Scan for the cell matching the given text and deliver its (x, y) coordinate at center. 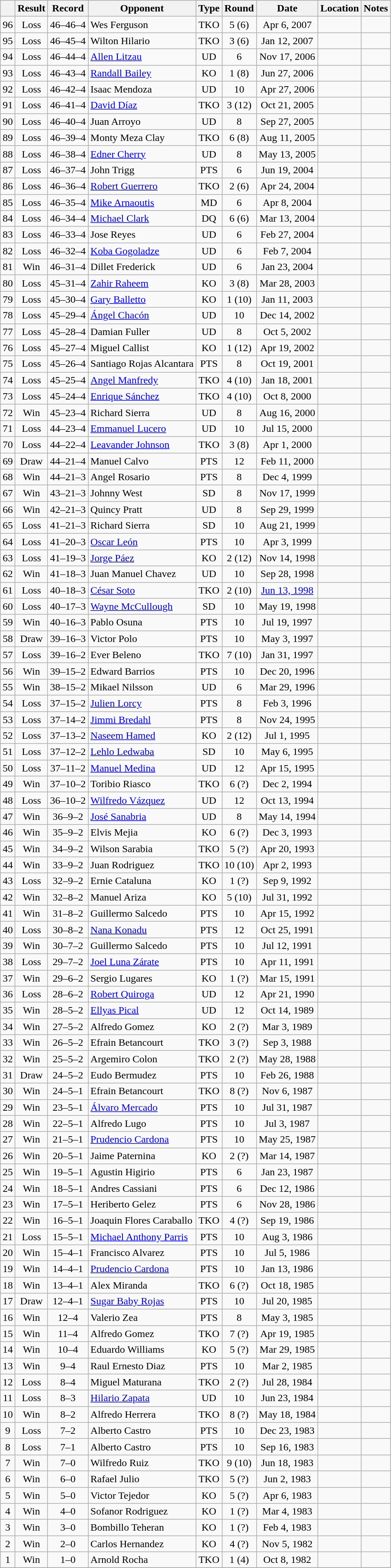
20–5–1 (68, 1156)
May 28, 1988 (287, 1059)
Eudo Bermudez (142, 1075)
25 (8, 1172)
Gary Balletto (142, 299)
Lehlo Ledwaba (142, 752)
Mar 13, 2004 (287, 219)
53 (8, 720)
Leavander Johnson (142, 445)
Apr 3, 1999 (287, 542)
62 (8, 574)
41–18–3 (68, 574)
15–5–1 (68, 1237)
73 (8, 396)
Edward Barrios (142, 671)
36 (8, 994)
1 (8, 1560)
Jul 1, 1995 (287, 736)
Dec 12, 1986 (287, 1188)
13–4–1 (68, 1285)
Type (209, 8)
46–46–4 (68, 25)
Pablo Osuna (142, 622)
Apr 15, 1995 (287, 768)
45–31–4 (68, 283)
Nov 14, 1998 (287, 558)
Naseem Hamed (142, 736)
33–9–2 (68, 865)
Juan Manuel Chavez (142, 574)
67 (8, 493)
39–15–2 (68, 671)
David Díaz (142, 105)
Mikael Nilsson (142, 687)
11–4 (68, 1334)
Jun 19, 2004 (287, 170)
Carlos Hernandez (142, 1544)
Oct 14, 1989 (287, 1011)
84 (8, 219)
Dec 23, 1983 (287, 1430)
48 (8, 800)
Jul 31, 1987 (287, 1107)
28–5–2 (68, 1011)
4 (8, 1512)
Allen Litzau (142, 57)
May 14, 1994 (287, 816)
34 (8, 1027)
1 (8) (239, 73)
Miguel Callist (142, 348)
94 (8, 57)
26–5–2 (68, 1043)
46–41–4 (68, 105)
Mike Arnaoutis (142, 203)
Jul 5, 1986 (287, 1253)
42 (8, 897)
Ever Beleno (142, 655)
Record (68, 8)
35–9–2 (68, 833)
45–28–4 (68, 332)
39–16–3 (68, 639)
17 (8, 1301)
17–5–1 (68, 1204)
5 (8, 1495)
Apr 6, 2007 (287, 25)
Nov 6, 1987 (287, 1091)
7 (8, 1463)
Victor Tejedor (142, 1495)
Mar 14, 1987 (287, 1156)
Jan 18, 2001 (287, 380)
35 (8, 1011)
24–5–2 (68, 1075)
37–11–2 (68, 768)
DQ (209, 219)
Jul 12, 1991 (287, 946)
Juan Rodriguez (142, 865)
Manuel Calvo (142, 461)
Jimmi Bredahl (142, 720)
Apr 2, 1993 (287, 865)
Feb 3, 1996 (287, 703)
46–33–4 (68, 235)
Oct 8, 1982 (287, 1560)
89 (8, 138)
81 (8, 267)
Johnny West (142, 493)
88 (8, 154)
24 (8, 1188)
5 (10) (239, 897)
Miguel Maturana (142, 1382)
14 (8, 1350)
86 (8, 186)
10 (10) (239, 865)
Robert Guerrero (142, 186)
May 25, 1987 (287, 1140)
13 (8, 1366)
Apr 21, 1990 (287, 994)
Sep 27, 2005 (287, 121)
16–5–1 (68, 1220)
9 (10) (239, 1463)
31–8–2 (68, 913)
37–14–2 (68, 720)
78 (8, 315)
Jun 13, 1998 (287, 590)
15–4–1 (68, 1253)
Sofanor Rodriguez (142, 1512)
Joaquin Flores Caraballo (142, 1220)
63 (8, 558)
Dec 20, 1996 (287, 671)
45–27–4 (68, 348)
46–38–4 (68, 154)
Manuel Ariza (142, 897)
May 3, 1985 (287, 1317)
Apr 27, 2006 (287, 89)
Aug 11, 2005 (287, 138)
Sugar Baby Rojas (142, 1301)
46–40–4 (68, 121)
Result (31, 8)
Wilfredo Vázquez (142, 800)
Aug 21, 1999 (287, 526)
Rafael Julio (142, 1479)
12–4 (68, 1317)
Agustin Higirio (142, 1172)
7 (?) (239, 1334)
Sergio Lugares (142, 978)
3 (6) (239, 41)
1–0 (68, 1560)
Oct 19, 2001 (287, 364)
4–0 (68, 1512)
Hilario Zapata (142, 1398)
50 (8, 768)
36–9–2 (68, 816)
5 (6) (239, 25)
Oct 18, 1985 (287, 1285)
Mar 4, 1983 (287, 1512)
18–5–1 (68, 1188)
68 (8, 477)
28 (8, 1123)
46–31–4 (68, 267)
Sep 9, 1992 (287, 881)
41–20–3 (68, 542)
Wilfredo Ruiz (142, 1463)
5–0 (68, 1495)
May 3, 1997 (287, 639)
25–5–2 (68, 1059)
85 (8, 203)
60 (8, 606)
Wilson Sarabia (142, 849)
46–34–4 (68, 219)
44–23–4 (68, 428)
46–37–4 (68, 170)
Wes Ferguson (142, 25)
Emmanuel Lucero (142, 428)
3–0 (68, 1528)
Opponent (142, 8)
7–1 (68, 1447)
29 (8, 1107)
83 (8, 235)
Dec 2, 1994 (287, 784)
Nov 17, 1999 (287, 493)
Feb 4, 1983 (287, 1528)
20 (8, 1253)
May 18, 1984 (287, 1414)
8–4 (68, 1382)
23 (8, 1204)
Jorge Páez (142, 558)
37–15–2 (68, 703)
15 (8, 1334)
Apr 8, 2004 (287, 203)
Apr 1, 2000 (287, 445)
Enrique Sánchez (142, 396)
Nov 28, 1986 (287, 1204)
José Sanabria (142, 816)
Oscar León (142, 542)
César Soto (142, 590)
Argemiro Colon (142, 1059)
Jan 12, 2007 (287, 41)
44 (8, 865)
30 (8, 1091)
Angel Rosario (142, 477)
96 (8, 25)
46–39–4 (68, 138)
80 (8, 283)
Jan 23, 1987 (287, 1172)
40 (8, 929)
Edner Cherry (142, 154)
41–21–3 (68, 526)
45–30–4 (68, 299)
46–44–4 (68, 57)
Dec 3, 1993 (287, 833)
55 (8, 687)
27 (8, 1140)
Santiago Rojas Alcantara (142, 364)
33 (8, 1043)
92 (8, 89)
Apr 24, 2004 (287, 186)
43–21–3 (68, 493)
Andres Cassiani (142, 1188)
37–13–2 (68, 736)
Feb 7, 2004 (287, 251)
46–36–4 (68, 186)
Oct 13, 1994 (287, 800)
46–35–4 (68, 203)
22 (8, 1220)
Apr 20, 1993 (287, 849)
Jul 28, 1984 (287, 1382)
Zahir Raheem (142, 283)
54 (8, 703)
Alfredo Herrera (142, 1414)
Robert Quiroga (142, 994)
Damian Fuller (142, 332)
Ellyas Pical (142, 1011)
72 (8, 412)
Nov 24, 1995 (287, 720)
74 (8, 380)
79 (8, 299)
11 (8, 1398)
82 (8, 251)
Mar 29, 1996 (287, 687)
Apr 11, 1991 (287, 962)
7 (10) (239, 655)
75 (8, 364)
Alex Miranda (142, 1285)
Randall Bailey (142, 73)
26 (8, 1156)
Toribio Riasco (142, 784)
Mar 29, 1985 (287, 1350)
14–4–1 (68, 1269)
Feb 27, 2004 (287, 235)
45–26–4 (68, 364)
40–17–3 (68, 606)
2 (10) (239, 590)
Location (340, 8)
34–9–2 (68, 849)
Álvaro Mercado (142, 1107)
Sep 3, 1988 (287, 1043)
MD (209, 203)
77 (8, 332)
40–16–3 (68, 622)
Feb 26, 1988 (287, 1075)
57 (8, 655)
12–4–1 (68, 1301)
Dec 4, 1999 (287, 477)
61 (8, 590)
Notes (376, 8)
Round (239, 8)
3 (8, 1528)
Oct 25, 1991 (287, 929)
70 (8, 445)
Victor Polo (142, 639)
2 (8, 1544)
Mar 15, 1991 (287, 978)
10–4 (68, 1350)
45 (8, 849)
Ernie Cataluna (142, 881)
Aug 3, 1986 (287, 1237)
Arnold Rocha (142, 1560)
8–2 (68, 1414)
44–22–4 (68, 445)
Apr 6, 1983 (287, 1495)
38 (8, 962)
49 (8, 784)
6–0 (68, 1479)
Oct 5, 2002 (287, 332)
51 (8, 752)
Sep 19, 1986 (287, 1220)
39 (8, 946)
Dillet Frederick (142, 267)
45–23–4 (68, 412)
Mar 3, 1989 (287, 1027)
3 (?) (239, 1043)
2–0 (68, 1544)
Jul 19, 1997 (287, 622)
Mar 28, 2003 (287, 283)
71 (8, 428)
May 19, 1998 (287, 606)
Jul 15, 2000 (287, 428)
46–45–4 (68, 41)
37–12–2 (68, 752)
87 (8, 170)
21 (8, 1237)
Jan 31, 1997 (287, 655)
19–5–1 (68, 1172)
29–6–2 (68, 978)
37–10–2 (68, 784)
Elvis Mejia (142, 833)
6 (8) (239, 138)
69 (8, 461)
Jan 11, 2003 (287, 299)
Ángel Chacón (142, 315)
1 (4) (239, 1560)
May 6, 1995 (287, 752)
Quincy Pratt (142, 510)
Oct 21, 2005 (287, 105)
Nana Konadu (142, 929)
43 (8, 881)
66 (8, 510)
Date (287, 8)
Sep 16, 1983 (287, 1447)
Jaime Paternina (142, 1156)
64 (8, 542)
Juan Arroyo (142, 121)
6 (6) (239, 219)
46 (8, 833)
Wayne McCullough (142, 606)
Sep 29, 1999 (287, 510)
52 (8, 736)
Jan 23, 2004 (287, 267)
Bombillo Teheran (142, 1528)
Angel Manfredy (142, 380)
Manuel Medina (142, 768)
Raul Ernesto Diaz (142, 1366)
7–0 (68, 1463)
27–5–2 (68, 1027)
95 (8, 41)
47 (8, 816)
9–4 (68, 1366)
42–21–3 (68, 510)
9 (8, 1430)
Jun 23, 1984 (287, 1398)
39–16–2 (68, 655)
Michael Anthony Parris (142, 1237)
Oct 8, 2000 (287, 396)
Jun 18, 1983 (287, 1463)
Koba Gogoladze (142, 251)
1 (10) (239, 299)
16 (8, 1317)
Dec 14, 2002 (287, 315)
Jose Reyes (142, 235)
30–7–2 (68, 946)
Francisco Alvarez (142, 1253)
Julien Lorcy (142, 703)
Alfredo Lugo (142, 1123)
37 (8, 978)
Nov 5, 1982 (287, 1544)
91 (8, 105)
3 (12) (239, 105)
Isaac Mendoza (142, 89)
Monty Meza Clay (142, 138)
Heriberto Gelez (142, 1204)
2 (6) (239, 186)
36–10–2 (68, 800)
56 (8, 671)
32–8–2 (68, 897)
30–8–2 (68, 929)
29–7–2 (68, 962)
28–6–2 (68, 994)
59 (8, 622)
Apr 19, 2002 (287, 348)
Eduardo Williams (142, 1350)
Sep 28, 1998 (287, 574)
41–19–3 (68, 558)
45–29–4 (68, 315)
Apr 19, 1985 (287, 1334)
Michael Clark (142, 219)
65 (8, 526)
Aug 16, 2000 (287, 412)
21–5–1 (68, 1140)
Jan 13, 1986 (287, 1269)
58 (8, 639)
8–3 (68, 1398)
46–43–4 (68, 73)
32–9–2 (68, 881)
46–42–4 (68, 89)
45–24–4 (68, 396)
Jun 2, 1983 (287, 1479)
90 (8, 121)
24–5–1 (68, 1091)
23–5–1 (68, 1107)
31 (8, 1075)
John Trigg (142, 170)
Jul 20, 1985 (287, 1301)
18 (8, 1285)
38–15–2 (68, 687)
Mar 2, 1985 (287, 1366)
Jun 27, 2006 (287, 73)
Apr 15, 1992 (287, 913)
32 (8, 1059)
Valerio Zea (142, 1317)
19 (8, 1269)
Feb 11, 2000 (287, 461)
Nov 17, 2006 (287, 57)
Jul 3, 1987 (287, 1123)
7–2 (68, 1430)
1 (12) (239, 348)
40–18–3 (68, 590)
Wilton Hilario (142, 41)
45–25–4 (68, 380)
May 13, 2005 (287, 154)
76 (8, 348)
Jul 31, 1992 (287, 897)
44–21–3 (68, 477)
Joel Luna Zárate (142, 962)
46–32–4 (68, 251)
44–21–4 (68, 461)
41 (8, 913)
22–5–1 (68, 1123)
93 (8, 73)
